Capture the cell that displays the provided text and extract its [x, y] central coordinate. 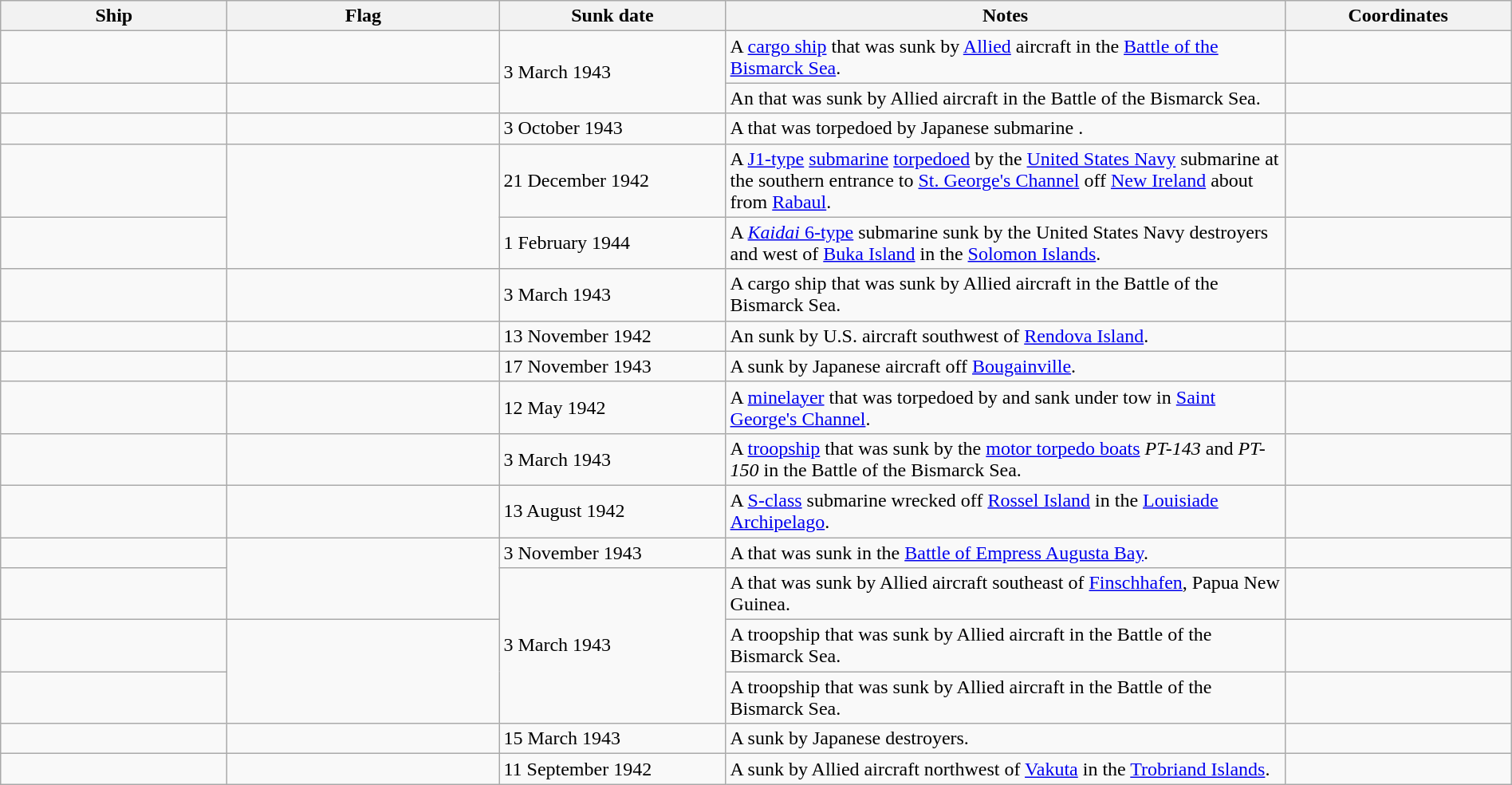
A S-class submarine wrecked off Rossel Island in the Louisiade Archipelago. [1005, 511]
An sunk by U.S. aircraft southwest of Rendova Island. [1005, 336]
3 October 1943 [612, 128]
A sunk by Japanese destroyers. [1005, 739]
A J1-type submarine torpedoed by the United States Navy submarine at the southern entrance to St. George's Channel off New Ireland about from Rabaul. [1005, 180]
Sunk date [612, 16]
Flag [364, 16]
Coordinates [1398, 16]
21 December 1942 [612, 180]
A sunk by Japanese aircraft off Bougainville. [1005, 366]
15 March 1943 [612, 739]
13 November 1942 [612, 336]
13 August 1942 [612, 511]
11 September 1942 [612, 769]
A that was sunk in the Battle of Empress Augusta Bay. [1005, 553]
3 November 1943 [612, 553]
A minelayer that was torpedoed by and sank under tow in Saint George's Channel. [1005, 407]
1 February 1944 [612, 243]
A sunk by Allied aircraft northwest of Vakuta in the Trobriand Islands. [1005, 769]
12 May 1942 [612, 407]
17 November 1943 [612, 366]
Ship [114, 16]
Notes [1005, 16]
A Kaidai 6-type submarine sunk by the United States Navy destroyers and west of Buka Island in the Solomon Islands. [1005, 243]
A that was torpedoed by Japanese submarine . [1005, 128]
An that was sunk by Allied aircraft in the Battle of the Bismarck Sea. [1005, 98]
A troopship that was sunk by the motor torpedo boats PT-143 and PT-150 in the Battle of the Bismarck Sea. [1005, 460]
A that was sunk by Allied aircraft southeast of Finschhafen, Papua New Guinea. [1005, 594]
